Detect which cell encompasses the target text, then output its (x, y) center coordinate. 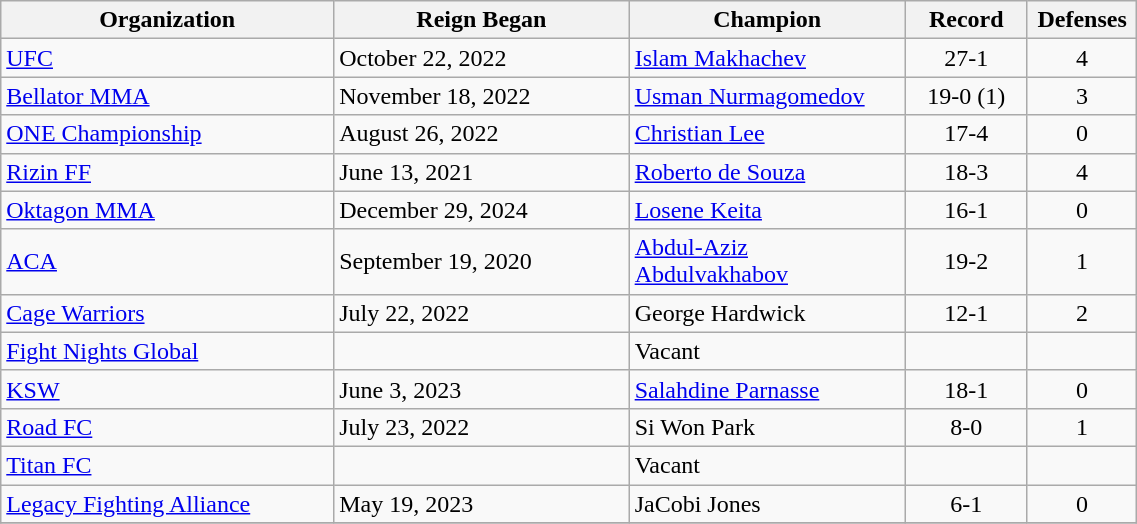
Bellator MMA (168, 96)
Organization (168, 20)
October 22, 2022 (482, 58)
Champion (767, 20)
27-1 (966, 58)
May 19, 2023 (482, 503)
KSW (168, 389)
16-1 (966, 210)
Oktagon MMA (168, 210)
8-0 (966, 427)
JaCobi Jones (767, 503)
December 29, 2024 (482, 210)
Si Won Park (767, 427)
Rizin FF (168, 172)
18-3 (966, 172)
17-4 (966, 134)
2 (1082, 313)
Titan FC (168, 465)
November 18, 2022 (482, 96)
Losene Keita (767, 210)
6-1 (966, 503)
Cage Warriors (168, 313)
Salahdine Parnasse (767, 389)
July 22, 2022 (482, 313)
Road FC (168, 427)
19-2 (966, 262)
ACA (168, 262)
18-1 (966, 389)
12-1 (966, 313)
UFC (168, 58)
Islam Makhachev (767, 58)
September 19, 2020 (482, 262)
August 26, 2022 (482, 134)
ONE Championship (168, 134)
June 3, 2023 (482, 389)
Abdul-Aziz Abdulvakhabov (767, 262)
Usman Nurmagomedov (767, 96)
George Hardwick (767, 313)
July 23, 2022 (482, 427)
Roberto de Souza (767, 172)
June 13, 2021 (482, 172)
Defenses (1082, 20)
Legacy Fighting Alliance (168, 503)
Fight Nights Global (168, 351)
Christian Lee (767, 134)
19-0 (1) (966, 96)
3 (1082, 96)
Reign Began (482, 20)
Record (966, 20)
